Provide the (x, y) coordinate of the cell's center where the given text is located.  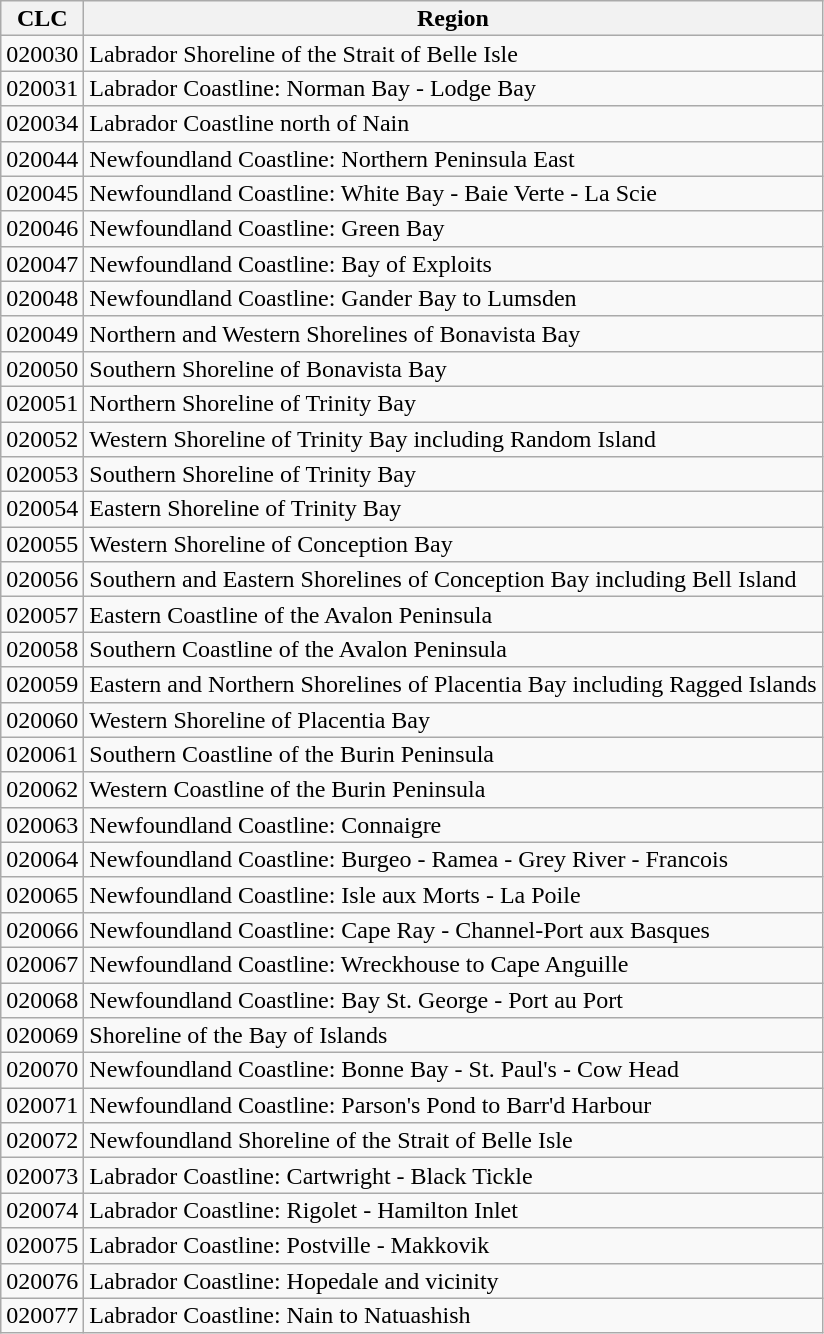
Newfoundland Coastline: Bonne Bay - St. Paul's - Cow Head (453, 1070)
020065 (42, 894)
Newfoundland Coastline: Burgeo - Ramea - Grey River - Francois (453, 860)
020045 (42, 194)
Shoreline of the Bay of Islands (453, 1036)
020053 (42, 474)
Newfoundland Coastline: Isle aux Morts - La Poile (453, 894)
020063 (42, 824)
020047 (42, 264)
Western Shoreline of Conception Bay (453, 544)
020051 (42, 404)
Newfoundland Coastline: Green Bay (453, 228)
020075 (42, 1246)
020064 (42, 860)
Newfoundland Coastline: Parson's Pond to Barr'd Harbour (453, 1106)
Eastern Shoreline of Trinity Bay (453, 510)
020066 (42, 930)
020058 (42, 650)
Labrador Coastline: Cartwright - Black Tickle (453, 1176)
020073 (42, 1176)
020077 (42, 1316)
Newfoundland Coastline: Gander Bay to Lumsden (453, 298)
Western Shoreline of Trinity Bay including Random Island (453, 440)
020055 (42, 544)
020059 (42, 684)
Labrador Shoreline of the Strait of Belle Isle (453, 54)
Western Coastline of the Burin Peninsula (453, 790)
020054 (42, 510)
020056 (42, 580)
Southern Shoreline of Bonavista Bay (453, 368)
Newfoundland Coastline: Wreckhouse to Cape Anguille (453, 964)
Newfoundland Shoreline of the Strait of Belle Isle (453, 1140)
020067 (42, 964)
Labrador Coastline: Postville - Makkovik (453, 1246)
020076 (42, 1280)
Labrador Coastline: Norman Bay - Lodge Bay (453, 88)
Newfoundland Coastline: Northern Peninsula East (453, 158)
Labrador Coastline north of Nain (453, 124)
Eastern Coastline of the Avalon Peninsula (453, 614)
020061 (42, 754)
Southern Shoreline of Trinity Bay (453, 474)
020069 (42, 1036)
Labrador Coastline: Rigolet - Hamilton Inlet (453, 1210)
020030 (42, 54)
020034 (42, 124)
Newfoundland Coastline: Connaigre (453, 824)
020070 (42, 1070)
Newfoundland Coastline: Bay St. George - Port au Port (453, 1000)
Labrador Coastline: Hopedale and vicinity (453, 1280)
020052 (42, 440)
020071 (42, 1106)
020057 (42, 614)
Northern Shoreline of Trinity Bay (453, 404)
020049 (42, 334)
Western Shoreline of Placentia Bay (453, 720)
020072 (42, 1140)
Northern and Western Shorelines of Bonavista Bay (453, 334)
020031 (42, 88)
Newfoundland Coastline: Bay of Exploits (453, 264)
Labrador Coastline: Nain to Natuashish (453, 1316)
020044 (42, 158)
020074 (42, 1210)
020048 (42, 298)
020046 (42, 228)
Southern Coastline of the Avalon Peninsula (453, 650)
020050 (42, 368)
Region (453, 18)
Newfoundland Coastline: White Bay - Baie Verte - La Scie (453, 194)
CLC (42, 18)
Newfoundland Coastline: Cape Ray - Channel-Port aux Basques (453, 930)
Eastern and Northern Shorelines of Placentia Bay including Ragged Islands (453, 684)
020062 (42, 790)
020060 (42, 720)
020068 (42, 1000)
Southern and Eastern Shorelines of Conception Bay including Bell Island (453, 580)
Southern Coastline of the Burin Peninsula (453, 754)
